Scan for the cell matching the given text and deliver its [x, y] coordinate at center. 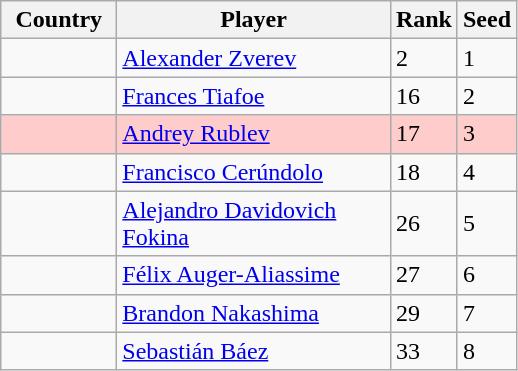
Brandon Nakashima [254, 313]
Frances Tiafoe [254, 96]
3 [486, 134]
Félix Auger-Aliassime [254, 275]
33 [424, 351]
18 [424, 172]
6 [486, 275]
Alejandro Davidovich Fokina [254, 224]
27 [424, 275]
7 [486, 313]
5 [486, 224]
16 [424, 96]
4 [486, 172]
Sebastián Báez [254, 351]
8 [486, 351]
Seed [486, 20]
Country [59, 20]
Francisco Cerúndolo [254, 172]
17 [424, 134]
Andrey Rublev [254, 134]
Rank [424, 20]
29 [424, 313]
1 [486, 58]
Alexander Zverev [254, 58]
Player [254, 20]
26 [424, 224]
